Determine the [X, Y] coordinate at the center of the cell enclosing the given text.  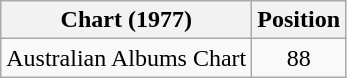
Chart (1977) [126, 20]
Australian Albums Chart [126, 58]
Position [299, 20]
88 [299, 58]
